Scan for the cell matching the given text and deliver its [X, Y] coordinate at center. 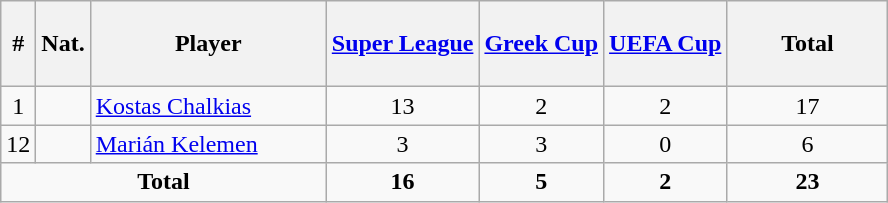
UEFA Cup [666, 44]
# [18, 44]
Marián Kelemen [208, 144]
Nat. [63, 44]
Kostas Chalkias [208, 106]
Greek Cup [542, 44]
23 [808, 182]
Super League [402, 44]
1 [18, 106]
Player [208, 44]
12 [18, 144]
17 [808, 106]
5 [542, 182]
6 [808, 144]
13 [402, 106]
0 [666, 144]
16 [402, 182]
